Determine the [x, y] coordinate at the center of the cell enclosing the given text.  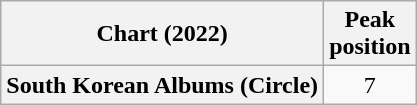
South Korean Albums (Circle) [162, 85]
Chart (2022) [162, 34]
Peakposition [370, 34]
7 [370, 85]
